Output the [X, Y] coordinate of the center of the cell containing the given text.  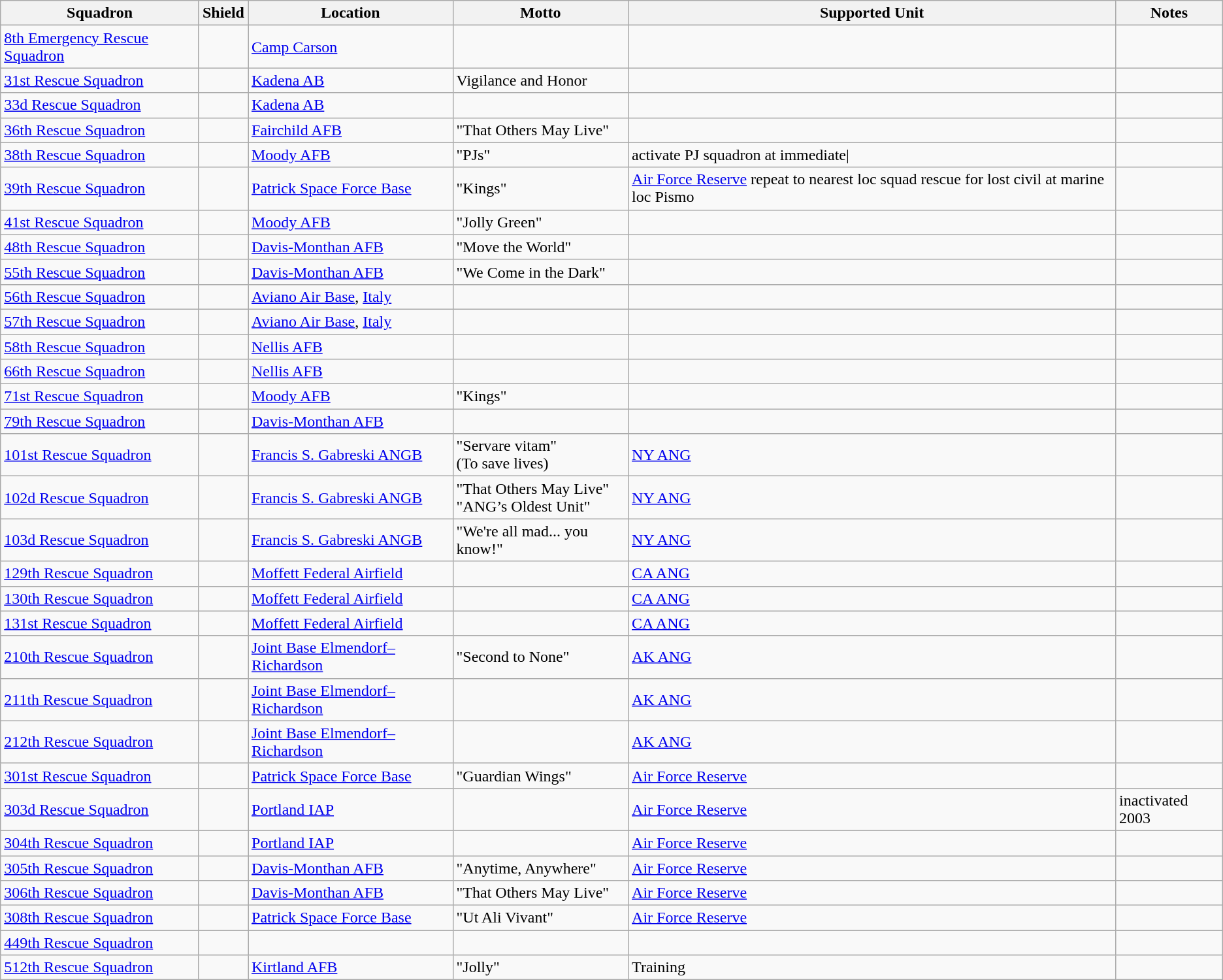
activate PJ squadron at immediate| [872, 155]
"Move the World" [541, 247]
31st Rescue Squadron [100, 80]
41st Rescue Squadron [100, 222]
"Jolly" [541, 968]
"That Others May Live""ANG’s Oldest Unit" [541, 498]
79th Rescue Squadron [100, 421]
58th Rescue Squadron [100, 347]
39th Rescue Squadron [100, 188]
305th Rescue Squadron [100, 868]
"Anytime, Anywhere" [541, 868]
Air Force Reserve repeat to nearest loc squad rescue for lost civil at marine loc Pismo [872, 188]
304th Rescue Squadron [100, 843]
102d Rescue Squadron [100, 498]
129th Rescue Squadron [100, 574]
"Second to None" [541, 657]
56th Rescue Squadron [100, 297]
36th Rescue Squadron [100, 130]
303d Rescue Squadron [100, 809]
449th Rescue Squadron [100, 943]
Notes [1169, 13]
"We Come in the Dark" [541, 272]
212th Rescue Squadron [100, 742]
Supported Unit [872, 13]
Location [351, 13]
66th Rescue Squadron [100, 372]
Vigilance and Honor [541, 80]
"PJs" [541, 155]
101st Rescue Squadron [100, 455]
Kirtland AFB [351, 968]
512th Rescue Squadron [100, 968]
Squadron [100, 13]
Shield [223, 13]
210th Rescue Squadron [100, 657]
8th Emergency Rescue Squadron [100, 47]
Fairchild AFB [351, 130]
57th Rescue Squadron [100, 321]
38th Rescue Squadron [100, 155]
"Servare vitam"(To save lives) [541, 455]
211th Rescue Squadron [100, 699]
"Jolly Green" [541, 222]
301st Rescue Squadron [100, 776]
48th Rescue Squadron [100, 247]
"Ut Ali Vivant" [541, 918]
Camp Carson [351, 47]
103d Rescue Squadron [100, 540]
308th Rescue Squadron [100, 918]
131st Rescue Squadron [100, 623]
55th Rescue Squadron [100, 272]
"Guardian Wings" [541, 776]
130th Rescue Squadron [100, 598]
inactivated 2003 [1169, 809]
"We're all mad... you know!" [541, 540]
Training [872, 968]
71st Rescue Squadron [100, 397]
33d Rescue Squadron [100, 105]
Motto [541, 13]
306th Rescue Squadron [100, 893]
